Search for the cell housing the specified text and yield its (X, Y) center coordinate. 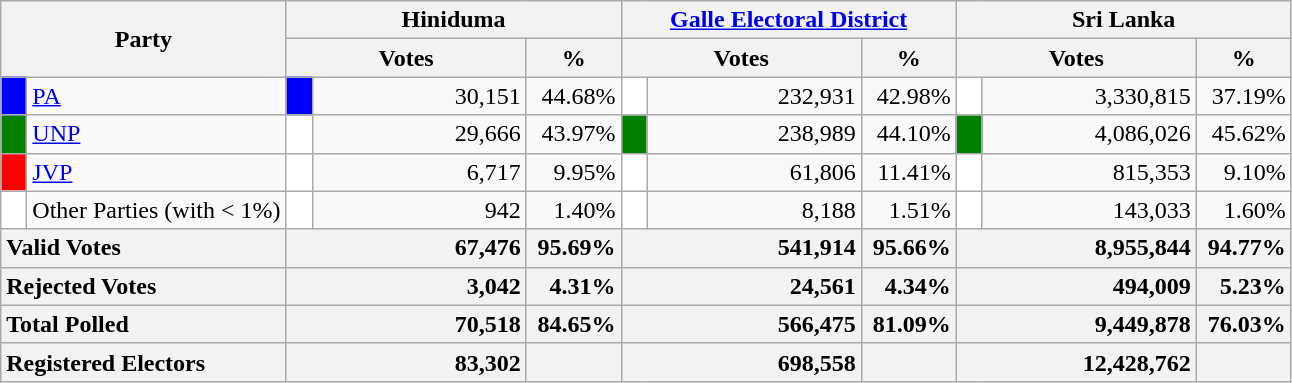
9,449,878 (1076, 324)
67,476 (406, 248)
83,302 (406, 362)
566,475 (741, 324)
44.68% (574, 96)
12,428,762 (1076, 362)
Hiniduma (454, 20)
45.62% (1244, 134)
Other Parties (with < 1%) (156, 210)
29,666 (419, 134)
238,989 (754, 134)
8,188 (754, 210)
143,033 (1089, 210)
Galle Electoral District (788, 20)
1.60% (1244, 210)
815,353 (1089, 172)
1.40% (574, 210)
Total Polled (144, 324)
Valid Votes (144, 248)
698,558 (741, 362)
942 (419, 210)
9.95% (574, 172)
3,042 (406, 286)
4.34% (908, 286)
81.09% (908, 324)
94.77% (1244, 248)
76.03% (1244, 324)
UNP (156, 134)
1.51% (908, 210)
24,561 (741, 286)
Sri Lanka (1124, 20)
8,955,844 (1076, 248)
4,086,026 (1089, 134)
9.10% (1244, 172)
37.19% (1244, 96)
70,518 (406, 324)
232,931 (754, 96)
Rejected Votes (144, 286)
95.69% (574, 248)
43.97% (574, 134)
Party (144, 39)
84.65% (574, 324)
44.10% (908, 134)
11.41% (908, 172)
494,009 (1076, 286)
Registered Electors (144, 362)
95.66% (908, 248)
61,806 (754, 172)
JVP (156, 172)
42.98% (908, 96)
30,151 (419, 96)
541,914 (741, 248)
3,330,815 (1089, 96)
5.23% (1244, 286)
PA (156, 96)
4.31% (574, 286)
6,717 (419, 172)
